For the text-containing cell, return its midpoint in [X, Y] coordinate format. 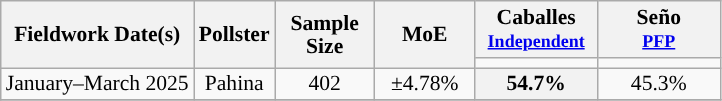
54.7% [536, 84]
SeñoPFP [658, 30]
MoE [425, 34]
Sample Size [325, 34]
CaballesIndependent [536, 30]
45.3% [658, 84]
January–March 2025 [98, 84]
402 [325, 84]
Pahina [234, 84]
Fieldwork Date(s) [98, 34]
Pollster [234, 34]
±4.78% [425, 84]
